Find where the given text appears and provide that cell's center as (X, Y) coordinate. 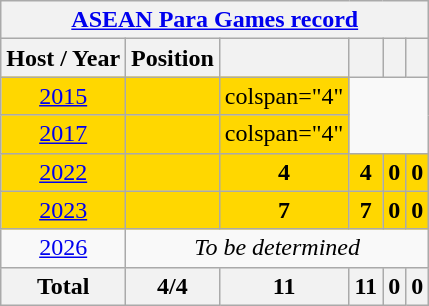
2023 (64, 210)
2022 (64, 172)
To be determined (278, 248)
ASEAN Para Games record (215, 20)
Position (173, 58)
4/4 (173, 286)
Host / Year (64, 58)
2017 (64, 134)
2026 (64, 248)
Total (64, 286)
2015 (64, 96)
